From the cell containing the given text, extract its center point as (X, Y) coordinate. 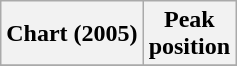
Chart (2005) (72, 34)
Peakposition (189, 34)
